Search for the cell housing the specified text and yield its (X, Y) center coordinate. 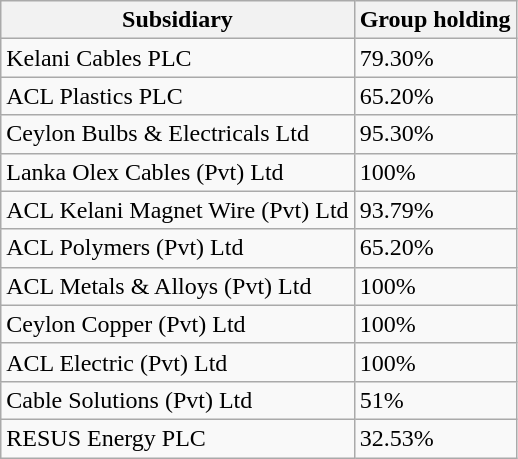
ACL Plastics PLC (178, 96)
Ceylon Copper (Pvt) Ltd (178, 324)
51% (435, 400)
Cable Solutions (Pvt) Ltd (178, 400)
RESUS Energy PLC (178, 438)
Kelani Cables PLC (178, 58)
Ceylon Bulbs & Electricals Ltd (178, 134)
ACL Polymers (Pvt) Ltd (178, 248)
Subsidiary (178, 20)
79.30% (435, 58)
ACL Metals & Alloys (Pvt) Ltd (178, 286)
Group holding (435, 20)
Lanka Olex Cables (Pvt) Ltd (178, 172)
93.79% (435, 210)
ACL Kelani Magnet Wire (Pvt) Ltd (178, 210)
ACL Electric (Pvt) Ltd (178, 362)
95.30% (435, 134)
32.53% (435, 438)
